Return (x, y) of the center of cell containing provided text 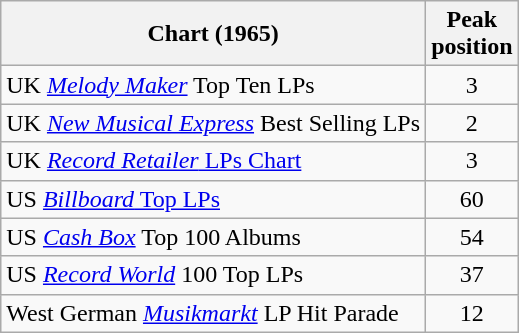
60 (472, 199)
UK Melody Maker Top Ten LPs (214, 85)
12 (472, 313)
37 (472, 275)
UK Record Retailer LPs Chart (214, 161)
US Record World 100 Top LPs (214, 275)
US Billboard Top LPs (214, 199)
Peakposition (472, 34)
2 (472, 123)
US Cash Box Top 100 Albums (214, 237)
UK New Musical Express Best Selling LPs (214, 123)
Chart (1965) (214, 34)
West German Musikmarkt LP Hit Parade (214, 313)
54 (472, 237)
